From the cell containing the given text, extract its center point as [X, Y] coordinate. 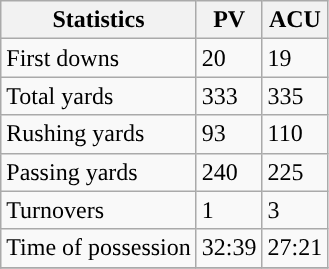
First downs [99, 58]
335 [295, 96]
ACU [295, 20]
240 [229, 172]
Rushing yards [99, 134]
225 [295, 172]
20 [229, 58]
27:21 [295, 248]
32:39 [229, 248]
Total yards [99, 96]
Time of possession [99, 248]
110 [295, 134]
1 [229, 210]
Turnovers [99, 210]
93 [229, 134]
333 [229, 96]
Passing yards [99, 172]
19 [295, 58]
PV [229, 20]
3 [295, 210]
Statistics [99, 20]
